Find where the given text appears and provide that cell's center as [X, Y] coordinate. 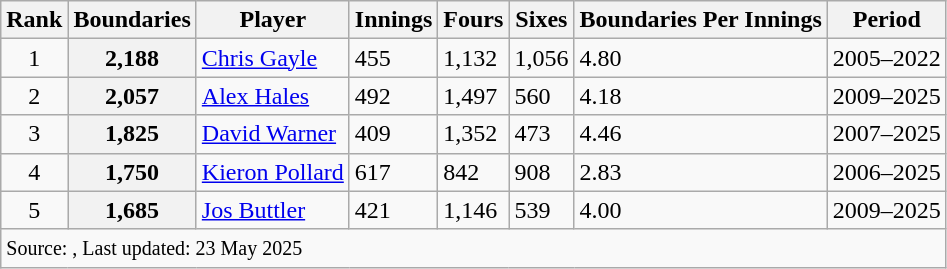
Rank [34, 20]
Period [886, 20]
1,750 [132, 172]
492 [393, 96]
2 [34, 96]
2005–2022 [886, 58]
409 [393, 134]
Jos Buttler [272, 210]
2,188 [132, 58]
1,352 [474, 134]
4.46 [700, 134]
Boundaries [132, 20]
Kieron Pollard [272, 172]
2007–2025 [886, 134]
Innings [393, 20]
Player [272, 20]
4.18 [700, 96]
1,056 [542, 58]
842 [474, 172]
Chris Gayle [272, 58]
4.00 [700, 210]
Source: , Last updated: 23 May 2025 [474, 248]
473 [542, 134]
Boundaries Per Innings [700, 20]
455 [393, 58]
2006–2025 [886, 172]
Alex Hales [272, 96]
560 [542, 96]
4.80 [700, 58]
617 [393, 172]
4 [34, 172]
539 [542, 210]
Sixes [542, 20]
5 [34, 210]
421 [393, 210]
1,132 [474, 58]
1,146 [474, 210]
2,057 [132, 96]
908 [542, 172]
1,825 [132, 134]
David Warner [272, 134]
1,497 [474, 96]
Fours [474, 20]
1,685 [132, 210]
3 [34, 134]
1 [34, 58]
2.83 [700, 172]
